Determine the [X, Y] coordinate at the center of the cell enclosing the given text.  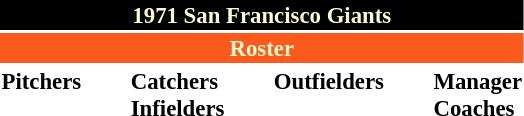
Roster [262, 48]
1971 San Francisco Giants [262, 15]
